Search for the cell housing the specified text and yield its [x, y] center coordinate. 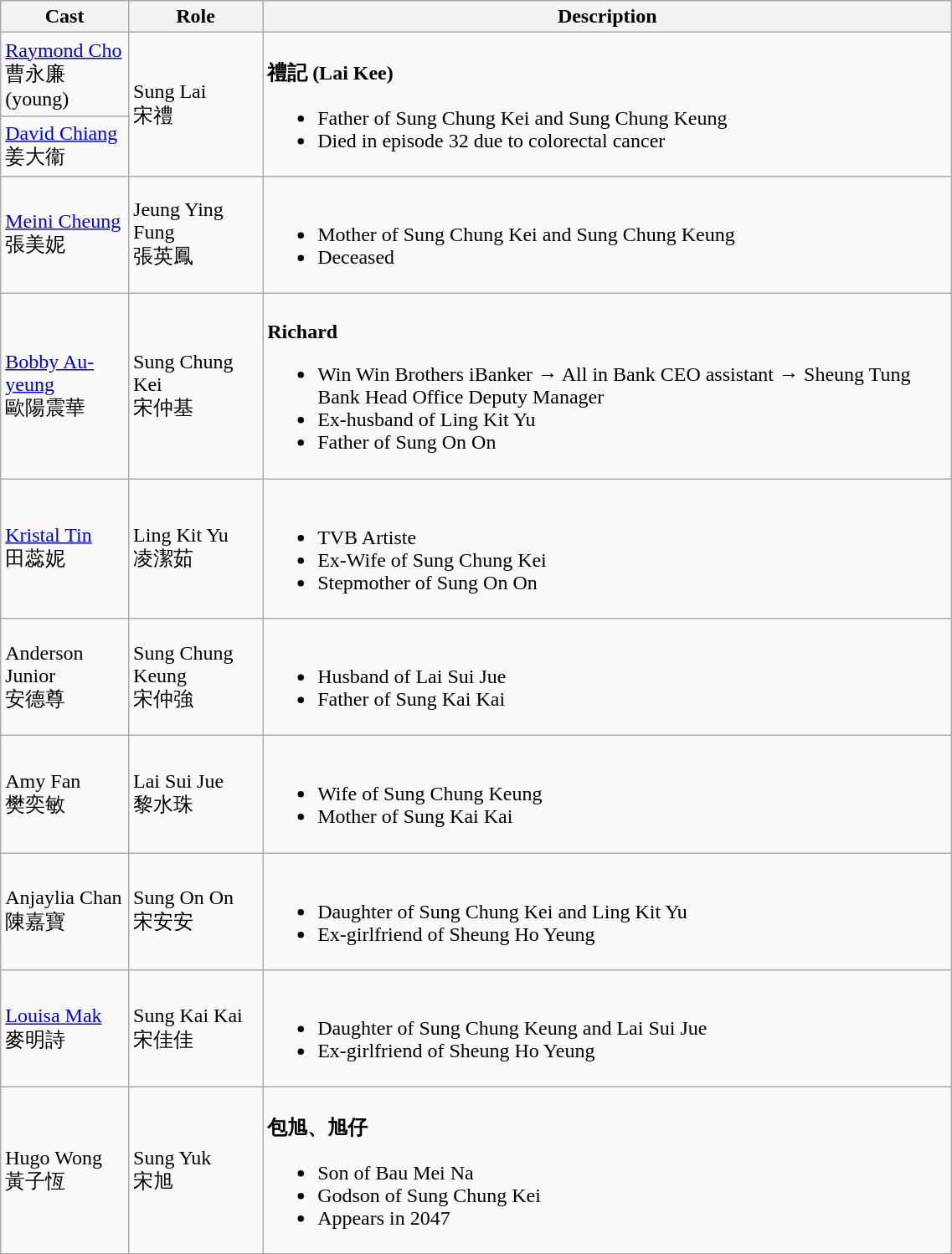
Daughter of Sung Chung Keung and Lai Sui JueEx-girlfriend of Sheung Ho Yeung [608, 1029]
Meini Cheung 張美妮 [65, 234]
Hugo Wong 黃子恆 [65, 1170]
Daughter of Sung Chung Kei and Ling Kit YuEx-girlfriend of Sheung Ho Yeung [608, 912]
Raymond Cho 曹永廉 (young) [65, 75]
Sung Yuk 宋旭 [196, 1170]
Ling Kit Yu 凌潔茹 [196, 549]
Sung Chung Kei 宋仲基 [196, 385]
Sung On On 宋安安 [196, 912]
TVB ArtisteEx-Wife of Sung Chung KeiStepmother of Sung On On [608, 549]
Role [196, 17]
Sung Kai Kai 宋佳佳 [196, 1029]
Husband of Lai Sui JueFather of Sung Kai Kai [608, 677]
Louisa Mak 麥明詩 [65, 1029]
Lai Sui Jue 黎水珠 [196, 794]
Kristal Tin 田蕊妮 [65, 549]
Anjaylia Chan 陳嘉寶 [65, 912]
Anderson Junior 安德尊 [65, 677]
Mother of Sung Chung Kei and Sung Chung KeungDeceased [608, 234]
Sung Lai 宋禮 [196, 105]
Amy Fan 樊奕敏 [65, 794]
Wife of Sung Chung KeungMother of Sung Kai Kai [608, 794]
包旭、旭仔Son of Bau Mei NaGodson of Sung Chung KeiAppears in 2047 [608, 1170]
Sung Chung Keung 宋仲強 [196, 677]
禮記 (Lai Kee)Father of Sung Chung Kei and Sung Chung KeungDied in episode 32 due to colorectal cancer [608, 105]
Jeung Ying Fung 張英鳳 [196, 234]
Bobby Au-yeung 歐陽震華 [65, 385]
Description [608, 17]
Cast [65, 17]
David Chiang 姜大衞 [65, 146]
